Detect which cell encompasses the target text, then output its (x, y) center coordinate. 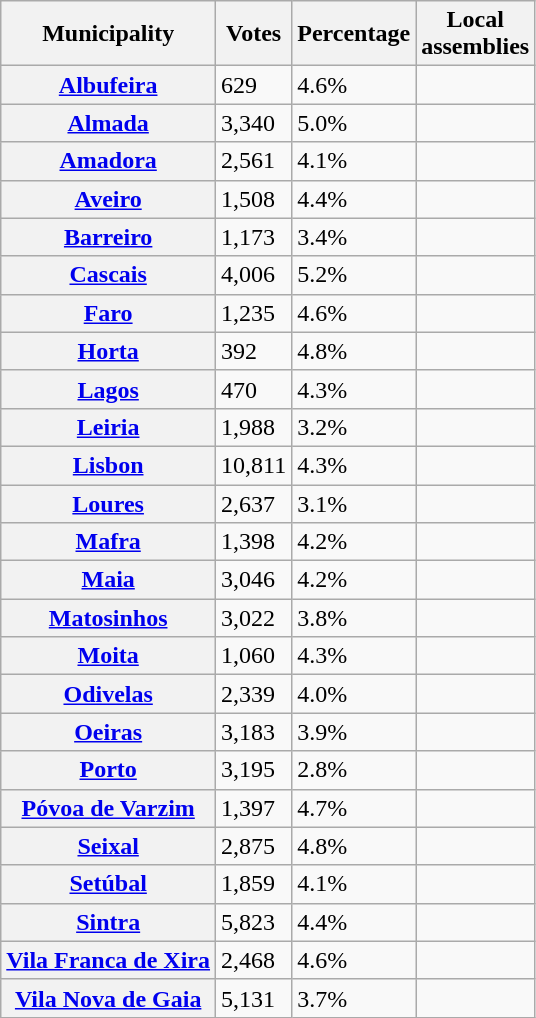
3.2% (354, 427)
Barreiro (108, 237)
10,811 (254, 465)
1,988 (254, 427)
3,195 (254, 770)
1,398 (254, 542)
Setúbal (108, 884)
Vila Franca de Xira (108, 960)
3.9% (354, 732)
3.8% (354, 618)
2,637 (254, 503)
3,022 (254, 618)
Votes (254, 34)
3,183 (254, 732)
3.4% (354, 237)
Maia (108, 580)
Lagos (108, 389)
Lisbon (108, 465)
2.8% (354, 770)
Albufeira (108, 85)
2,468 (254, 960)
5.0% (354, 123)
Mafra (108, 542)
4.7% (354, 808)
Localassemblies (476, 34)
4,006 (254, 275)
Seixal (108, 846)
Percentage (354, 34)
3.7% (354, 998)
Leiria (108, 427)
1,508 (254, 199)
Cascais (108, 275)
3.1% (354, 503)
392 (254, 351)
Matosinhos (108, 618)
Horta (108, 351)
Póvoa de Varzim (108, 808)
Vila Nova de Gaia (108, 998)
3,340 (254, 123)
5,823 (254, 922)
5,131 (254, 998)
1,397 (254, 808)
Oeiras (108, 732)
Odivelas (108, 694)
1,173 (254, 237)
4.0% (354, 694)
2,339 (254, 694)
3,046 (254, 580)
Sintra (108, 922)
470 (254, 389)
1,859 (254, 884)
Moita (108, 656)
Aveiro (108, 199)
2,875 (254, 846)
Almada (108, 123)
629 (254, 85)
Municipality (108, 34)
5.2% (354, 275)
1,060 (254, 656)
Faro (108, 313)
1,235 (254, 313)
2,561 (254, 161)
Amadora (108, 161)
Loures (108, 503)
Porto (108, 770)
